Find where the given text appears and provide that cell's center as [X, Y] coordinate. 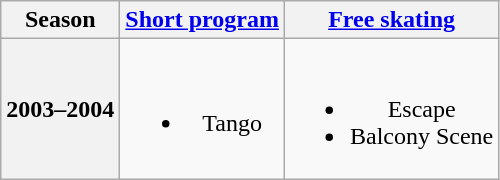
2003–2004 [60, 109]
Free skating [391, 20]
Tango [202, 109]
Short program [202, 20]
Escape Balcony Scene [391, 109]
Season [60, 20]
